Scan for the cell matching the given text and deliver its [X, Y] coordinate at center. 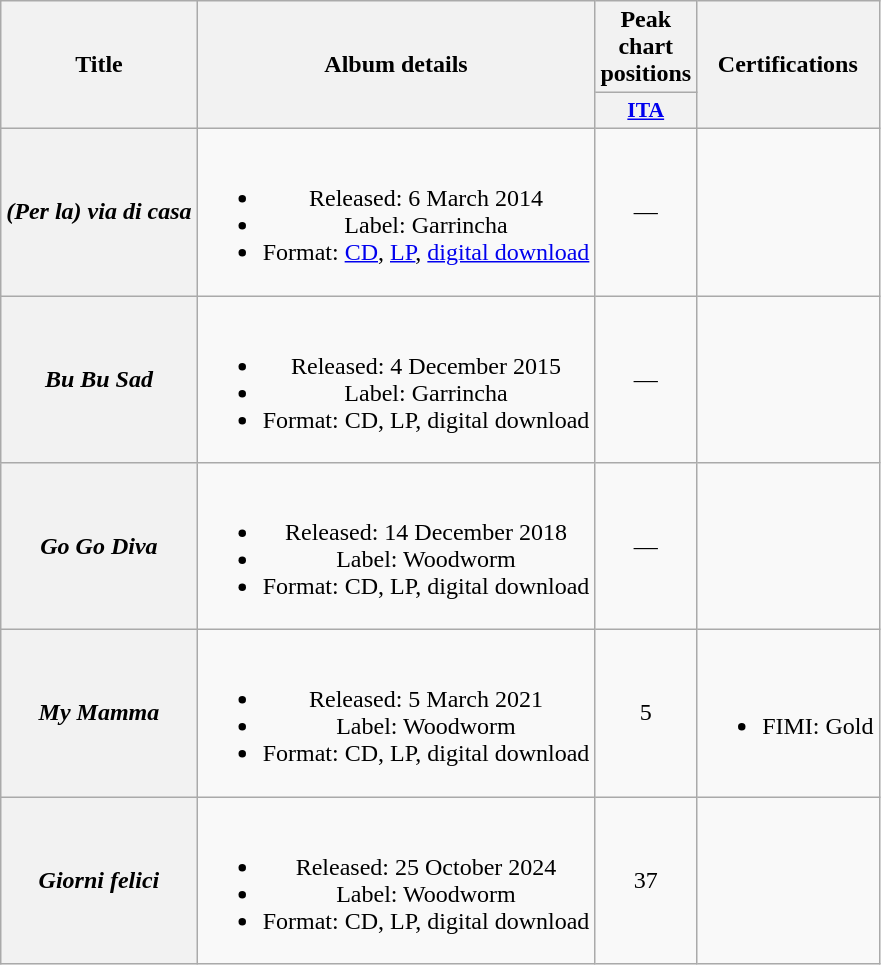
Released: 14 December 2018Label: WoodwormFormat: CD, LP, digital download [396, 546]
Released: 4 December 2015Label: GarrinchaFormat: CD, LP, digital download [396, 380]
5 [646, 714]
FIMI: Gold [788, 714]
(Per la) via di casa [99, 212]
Peak chart positions [646, 47]
Album details [396, 65]
Bu Bu Sad [99, 380]
My Mamma [99, 714]
Released: 5 March 2021Label: WoodwormFormat: CD, LP, digital download [396, 714]
Title [99, 65]
Certifications [788, 65]
Go Go Diva [99, 546]
Released: 25 October 2024Label: WoodwormFormat: CD, LP, digital download [396, 880]
Released: 6 March 2014Label: GarrinchaFormat: CD, LP, digital download [396, 212]
Giorni felici [99, 880]
37 [646, 880]
ITA [646, 111]
